Detect which cell encompasses the target text, then output its [x, y] center coordinate. 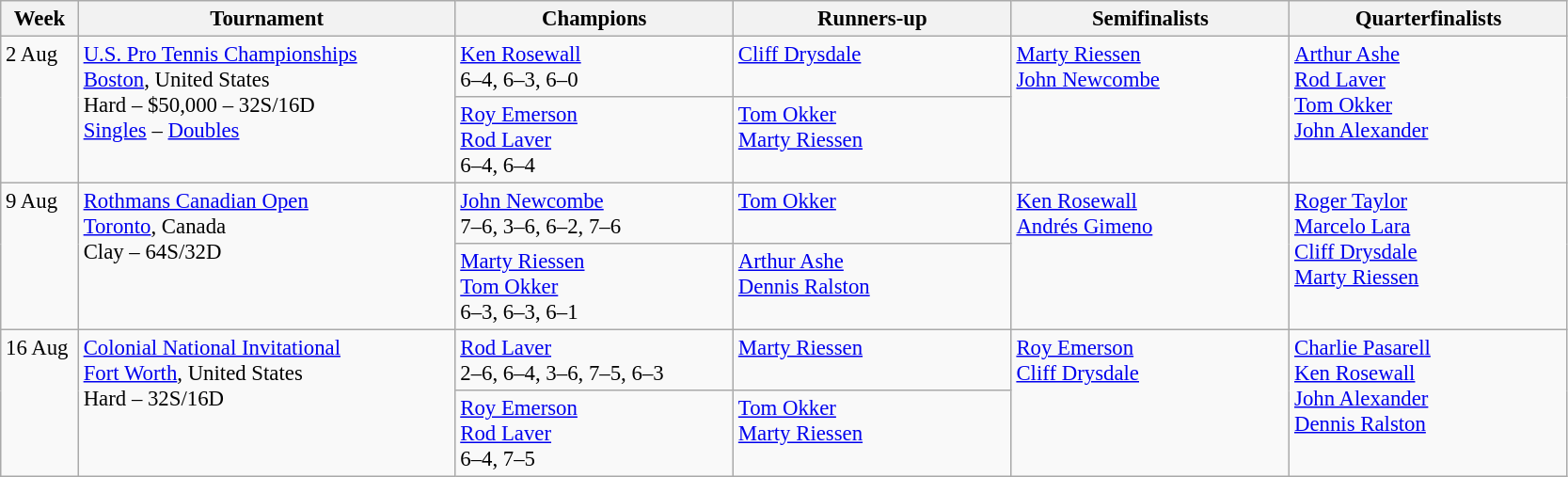
Marty Riessen [873, 361]
Rod Laver2–6, 6–4, 3–6, 7–5, 6–3 [594, 361]
Runners-up [873, 19]
Tom Okker [873, 215]
Roy Emerson Cliff Drysdale [1150, 404]
Week [40, 19]
Ken Rosewall Andrés Gimeno [1150, 257]
Charlie Pasarell Ken Rosewall John Alexander Dennis Ralston [1429, 404]
Ken Rosewall6–4, 6–3, 6–0 [594, 68]
Tournament [267, 19]
Cliff Drysdale [873, 68]
Champions [594, 19]
Arthur Ashe Dennis Ralston [873, 287]
Tom Okker Marty Riessen [873, 140]
2 Aug [40, 110]
16 Aug [40, 404]
Roy Emerson Rod Laver6–4, 6–4 [594, 140]
U.S. Pro Tennis Championships Boston, United States Hard – $50,000 – 32S/16D Singles – Doubles [267, 110]
Rothmans Canadian OpenToronto, Canada Clay – 64S/32D [267, 257]
9 Aug [40, 257]
Marty Riessen Tom Okker6–3, 6–3, 6–1 [594, 287]
Colonial National Invitational Fort Worth, United StatesHard – 32S/16D [267, 404]
John Newcombe7–6, 3–6, 6–2, 7–6 [594, 215]
Semifinalists [1150, 19]
Roger Taylor Marcelo Lara Cliff Drysdale Marty Riessen [1429, 257]
Quarterfinalists [1429, 19]
Marty Riessen John Newcombe [1150, 110]
Arthur Ashe Rod Laver Tom Okker John Alexander [1429, 110]
